Search for the cell housing the specified text and yield its [X, Y] center coordinate. 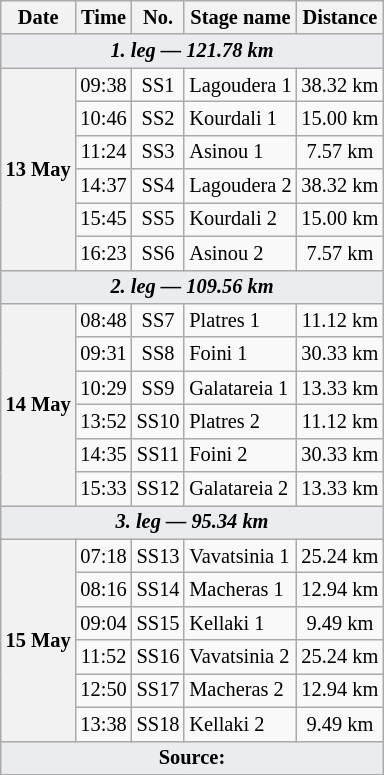
SS10 [158, 421]
Lagoudera 2 [240, 186]
11:24 [104, 152]
Galatareia 1 [240, 388]
Foini 2 [240, 455]
SS13 [158, 556]
Stage name [240, 17]
Time [104, 17]
SS14 [158, 589]
SS6 [158, 253]
No. [158, 17]
14 May [38, 404]
09:31 [104, 354]
SS7 [158, 320]
14:35 [104, 455]
SS15 [158, 623]
13:52 [104, 421]
3. leg — 95.34 km [192, 522]
Macheras 1 [240, 589]
Date [38, 17]
1. leg — 121.78 km [192, 51]
13:38 [104, 724]
Macheras 2 [240, 690]
13 May [38, 169]
SS12 [158, 489]
SS16 [158, 657]
Kellaki 1 [240, 623]
08:48 [104, 320]
07:18 [104, 556]
SS4 [158, 186]
15 May [38, 640]
11:52 [104, 657]
Distance [340, 17]
SS11 [158, 455]
2. leg — 109.56 km [192, 287]
10:46 [104, 118]
14:37 [104, 186]
08:16 [104, 589]
15:45 [104, 219]
Galatareia 2 [240, 489]
SS1 [158, 85]
SS3 [158, 152]
12:50 [104, 690]
Source: [192, 758]
SS9 [158, 388]
15:33 [104, 489]
SS5 [158, 219]
Platres 1 [240, 320]
Asinou 1 [240, 152]
Vavatsinia 2 [240, 657]
Kourdali 2 [240, 219]
Foini 1 [240, 354]
SS17 [158, 690]
16:23 [104, 253]
Kourdali 1 [240, 118]
SS8 [158, 354]
09:04 [104, 623]
Kellaki 2 [240, 724]
SS18 [158, 724]
SS2 [158, 118]
10:29 [104, 388]
Vavatsinia 1 [240, 556]
Platres 2 [240, 421]
Asinou 2 [240, 253]
Lagoudera 1 [240, 85]
09:38 [104, 85]
